Find where the given text appears and provide that cell's center as [x, y] coordinate. 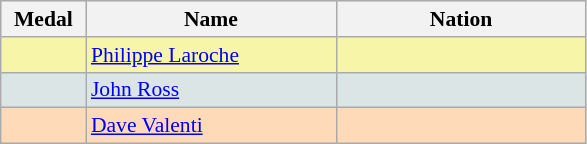
Medal [44, 19]
Dave Valenti [211, 126]
Name [211, 19]
Nation [461, 19]
Philippe Laroche [211, 55]
John Ross [211, 90]
